Determine the (x, y) coordinate at the center of the cell enclosing the given text.  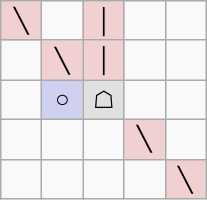
☖ (104, 100)
○ (62, 100)
